Search for the cell housing the specified text and yield its [x, y] center coordinate. 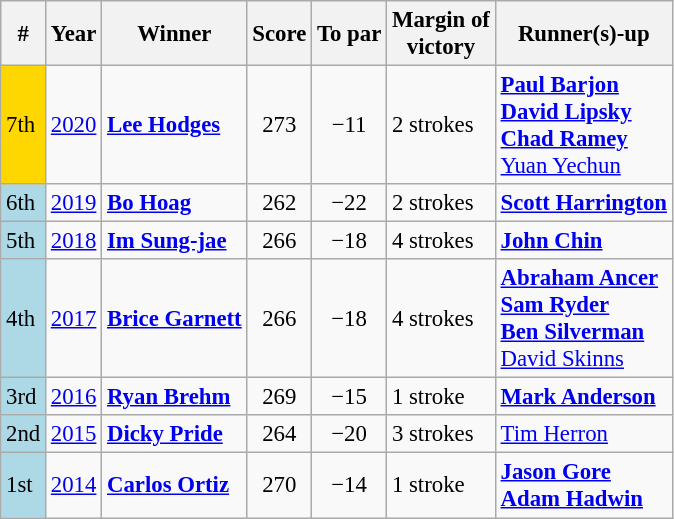
3 strokes [442, 435]
6th [24, 203]
2017 [74, 318]
Brice Garnett [174, 318]
3rd [24, 397]
2015 [74, 435]
Bo Hoag [174, 203]
262 [280, 203]
Runner(s)-up [584, 34]
2nd [24, 435]
2020 [74, 126]
John Chin [584, 241]
2019 [74, 203]
Lee Hodges [174, 126]
1st [24, 486]
269 [280, 397]
−20 [350, 435]
273 [280, 126]
To par [350, 34]
5th [24, 241]
−22 [350, 203]
2014 [74, 486]
Paul Barjon David Lipsky Chad Ramey Yuan Yechun [584, 126]
Jason Gore Adam Hadwin [584, 486]
Scott Harrington [584, 203]
−15 [350, 397]
Carlos Ortiz [174, 486]
Winner [174, 34]
# [24, 34]
270 [280, 486]
−14 [350, 486]
2016 [74, 397]
264 [280, 435]
Abraham Ancer Sam Ryder Ben Silverman David Skinns [584, 318]
7th [24, 126]
Ryan Brehm [174, 397]
Dicky Pride [174, 435]
Im Sung-jae [174, 241]
Score [280, 34]
Mark Anderson [584, 397]
Tim Herron [584, 435]
4th [24, 318]
−11 [350, 126]
Year [74, 34]
Margin ofvictory [442, 34]
2018 [74, 241]
